Return (X, Y) of the center of cell containing provided text 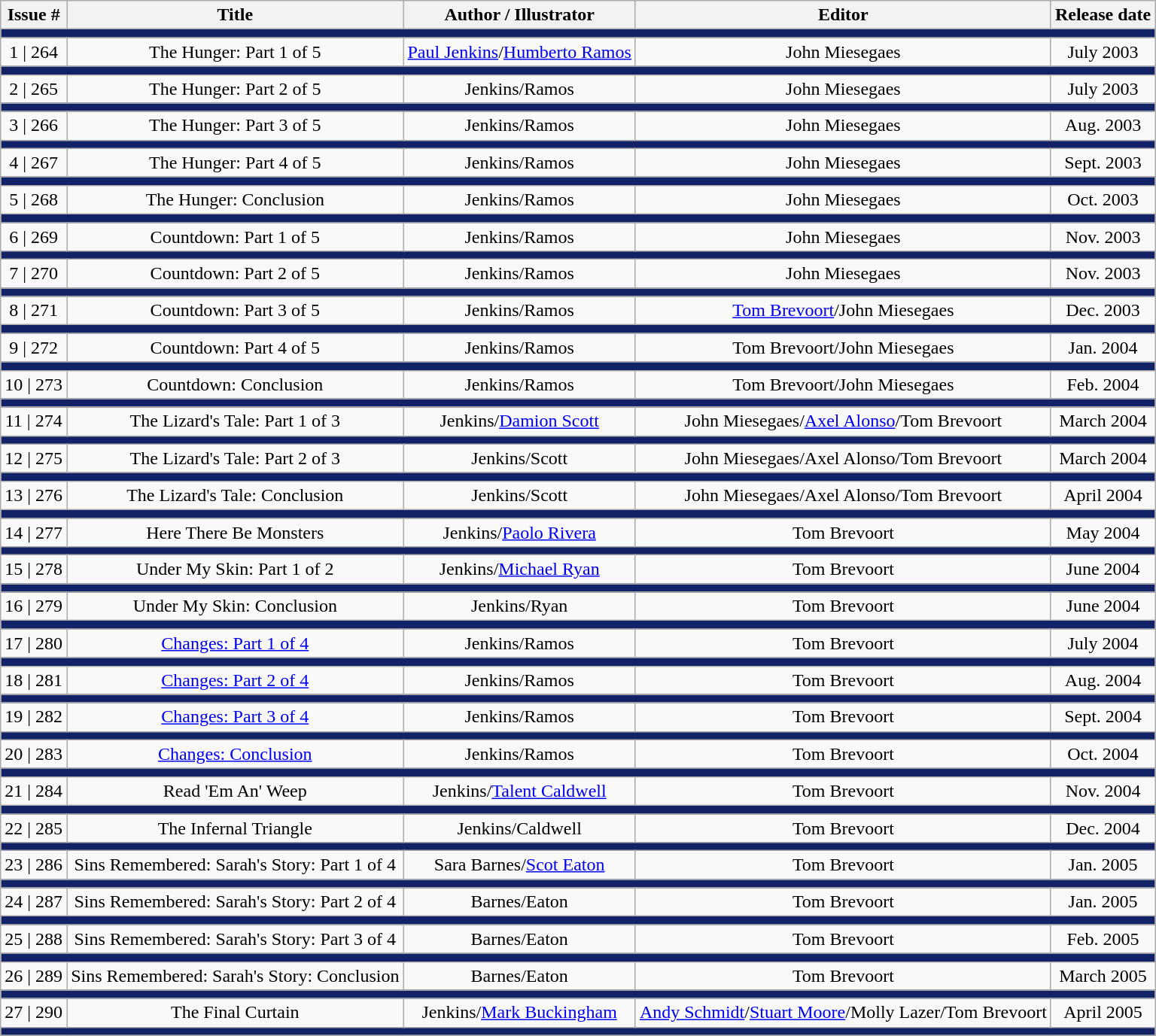
12 | 275 (34, 458)
Jenkins/Caldwell (519, 828)
Aug. 2003 (1103, 126)
Jenkins/Mark Buckingham (519, 1013)
Changes: Part 1 of 4 (235, 643)
The Lizard's Tale: Part 2 of 3 (235, 458)
Author / Illustrator (519, 15)
Jenkins/Ryan (519, 606)
Under My Skin: Part 1 of 2 (235, 570)
Issue # (34, 15)
Nov. 2004 (1103, 791)
22 | 285 (34, 828)
3 | 266 (34, 126)
Sins Remembered: Sarah's Story: Part 2 of 4 (235, 902)
Oct. 2004 (1103, 754)
27 | 290 (34, 1013)
Dec. 2004 (1103, 828)
5 | 268 (34, 199)
Under My Skin: Conclusion (235, 606)
The Hunger: Part 1 of 5 (235, 52)
1 | 264 (34, 52)
Sara Barnes/Scot Eaton (519, 865)
Here There Be Monsters (235, 532)
July 2004 (1103, 643)
10 | 273 (34, 384)
17 | 280 (34, 643)
Jenkins/Talent Caldwell (519, 791)
Sins Remembered: Sarah's Story: Part 3 of 4 (235, 939)
25 | 288 (34, 939)
March 2005 (1103, 976)
26 | 289 (34, 976)
15 | 278 (34, 570)
The Infernal Triangle (235, 828)
18 | 281 (34, 680)
Editor (843, 15)
Sins Remembered: Sarah's Story: Part 1 of 4 (235, 865)
The Lizard's Tale: Conclusion (235, 495)
Feb. 2005 (1103, 939)
Paul Jenkins/Humberto Ramos (519, 52)
The Hunger: Part 4 of 5 (235, 163)
13 | 276 (34, 495)
21 | 284 (34, 791)
Countdown: Part 2 of 5 (235, 274)
Jenkins/Michael Ryan (519, 570)
Oct. 2003 (1103, 199)
Changes: Conclusion (235, 754)
14 | 277 (34, 532)
2 | 265 (34, 89)
Countdown: Part 3 of 5 (235, 311)
Jan. 2004 (1103, 348)
May 2004 (1103, 532)
24 | 287 (34, 902)
Countdown: Part 4 of 5 (235, 348)
Andy Schmidt/Stuart Moore/Molly Lazer/Tom Brevoort (843, 1013)
April 2004 (1103, 495)
Release date (1103, 15)
The Hunger: Conclusion (235, 199)
4 | 267 (34, 163)
Read 'Em An' Weep (235, 791)
The Hunger: Part 3 of 5 (235, 126)
The Hunger: Part 2 of 5 (235, 89)
April 2005 (1103, 1013)
19 | 282 (34, 717)
The Lizard's Tale: Part 1 of 3 (235, 421)
Feb. 2004 (1103, 384)
Countdown: Part 1 of 5 (235, 237)
Countdown: Conclusion (235, 384)
8 | 271 (34, 311)
6 | 269 (34, 237)
Jenkins/Damion Scott (519, 421)
23 | 286 (34, 865)
Sept. 2003 (1103, 163)
16 | 279 (34, 606)
Dec. 2003 (1103, 311)
Changes: Part 3 of 4 (235, 717)
7 | 270 (34, 274)
Title (235, 15)
Jenkins/Paolo Rivera (519, 532)
9 | 272 (34, 348)
Sept. 2004 (1103, 717)
Aug. 2004 (1103, 680)
Changes: Part 2 of 4 (235, 680)
The Final Curtain (235, 1013)
Sins Remembered: Sarah's Story: Conclusion (235, 976)
20 | 283 (34, 754)
11 | 274 (34, 421)
